Locate the cell with the specified text and output its [X, Y] center coordinate. 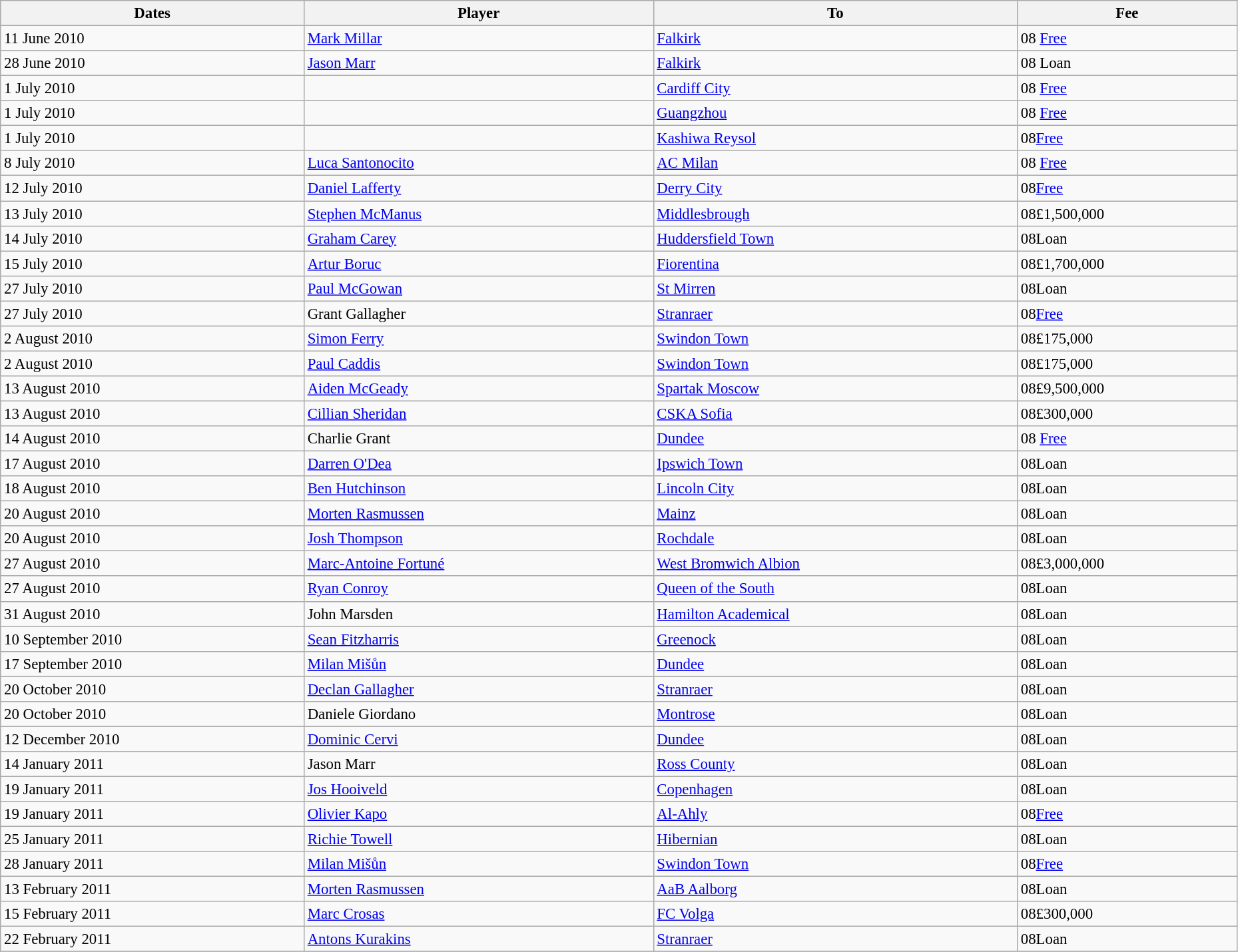
Marc Crosas [478, 914]
Paul Caddis [478, 363]
Grant Gallagher [478, 314]
Darren O'Dea [478, 464]
CSKA Sofia [835, 413]
To [835, 13]
Huddersfield Town [835, 238]
Declan Gallagher [478, 689]
Dates [153, 13]
Hibernian [835, 839]
Player [478, 13]
18 August 2010 [153, 489]
Stephen McManus [478, 214]
Daniele Giordano [478, 714]
08£1,500,000 [1127, 214]
Ryan Conroy [478, 589]
14 August 2010 [153, 439]
Derry City [835, 188]
28 June 2010 [153, 63]
Charlie Grant [478, 439]
Aiden McGeady [478, 389]
Marc-Antoine Fortuné [478, 564]
Queen of the South [835, 589]
Mark Millar [478, 39]
AaB Aalborg [835, 889]
Al-Ahly [835, 814]
08£9,500,000 [1127, 389]
17 August 2010 [153, 464]
John Marsden [478, 614]
22 February 2011 [153, 939]
Sean Fitzharris [478, 639]
Dominic Cervi [478, 739]
15 July 2010 [153, 264]
Richie Towell [478, 839]
08£1,700,000 [1127, 264]
Simon Ferry [478, 339]
Greenock [835, 639]
Hamilton Academical [835, 614]
17 September 2010 [153, 664]
8 July 2010 [153, 163]
West Bromwich Albion [835, 564]
12 December 2010 [153, 739]
Spartak Moscow [835, 389]
Copenhagen [835, 789]
Cardiff City [835, 89]
13 February 2011 [153, 889]
St Mirren [835, 288]
Fee [1127, 13]
Guangzhou [835, 113]
11 June 2010 [153, 39]
Josh Thompson [478, 539]
10 September 2010 [153, 639]
FC Volga [835, 914]
Ipswich Town [835, 464]
13 July 2010 [153, 214]
Cillian Sheridan [478, 413]
Montrose [835, 714]
Antons Kurakins [478, 939]
Lincoln City [835, 489]
Ross County [835, 764]
Rochdale [835, 539]
Mainz [835, 514]
08 Loan [1127, 63]
14 July 2010 [153, 238]
Paul McGowan [478, 288]
Kashiwa Reysol [835, 138]
08£3,000,000 [1127, 564]
Jos Hooiveld [478, 789]
Fiorentina [835, 264]
Olivier Kapo [478, 814]
25 January 2011 [153, 839]
Graham Carey [478, 238]
Luca Santonocito [478, 163]
14 January 2011 [153, 764]
15 February 2011 [153, 914]
31 August 2010 [153, 614]
12 July 2010 [153, 188]
AC Milan [835, 163]
Daniel Lafferty [478, 188]
Middlesbrough [835, 214]
Artur Boruc [478, 264]
28 January 2011 [153, 864]
Ben Hutchinson [478, 489]
